Detect which cell encompasses the target text, then output its [x, y] center coordinate. 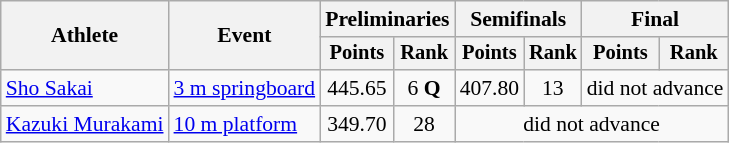
Event [245, 36]
Semifinals [518, 19]
10 m platform [245, 124]
Final [656, 19]
349.70 [357, 124]
Preliminaries [387, 19]
Sho Sakai [85, 88]
445.65 [357, 88]
Kazuki Murakami [85, 124]
28 [424, 124]
13 [553, 88]
Athlete [85, 36]
407.80 [490, 88]
6 Q [424, 88]
3 m springboard [245, 88]
